Scan for the cell matching the given text and deliver its [X, Y] coordinate at center. 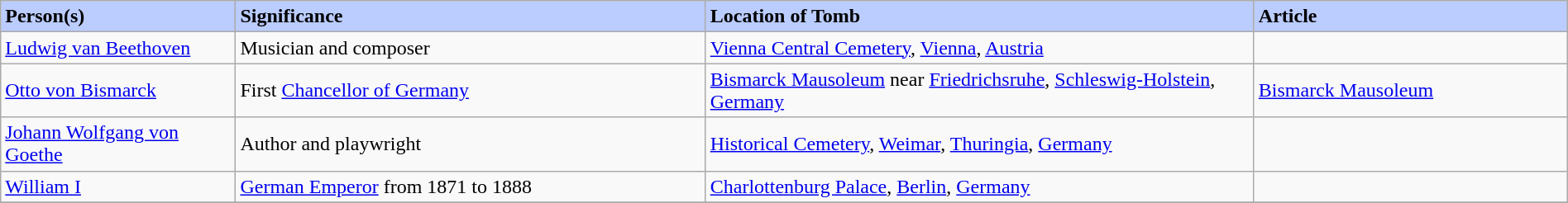
Musician and composer [471, 48]
First Chancellor of Germany [471, 91]
Vienna Central Cemetery, Vienna, Austria [979, 48]
William I [118, 186]
Author and playwright [471, 144]
Person(s) [118, 17]
Charlottenburg Palace, Berlin, Germany [979, 186]
Historical Cemetery, Weimar, Thuringia, Germany [979, 144]
Johann Wolfgang von Goethe [118, 144]
Location of Tomb [979, 17]
Significance [471, 17]
Otto von Bismarck [118, 91]
Bismarck Mausoleum [1411, 91]
Bismarck Mausoleum near Friedrichsruhe, Schleswig-Holstein, Germany [979, 91]
Article [1411, 17]
Ludwig van Beethoven [118, 48]
German Emperor from 1871 to 1888 [471, 186]
